Find where the given text appears and provide that cell's center as [X, Y] coordinate. 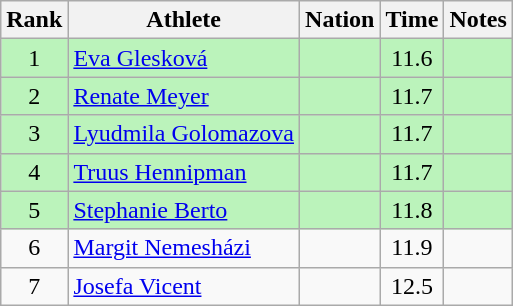
Renate Meyer [184, 96]
Stephanie Berto [184, 210]
11.9 [412, 248]
Rank [34, 20]
11.8 [412, 210]
Lyudmila Golomazova [184, 134]
2 [34, 96]
6 [34, 248]
Athlete [184, 20]
Nation [340, 20]
Eva Glesková [184, 58]
3 [34, 134]
Truus Hennipman [184, 172]
Time [412, 20]
Margit Nemesházi [184, 248]
5 [34, 210]
Josefa Vicent [184, 286]
7 [34, 286]
11.6 [412, 58]
Notes [478, 20]
12.5 [412, 286]
1 [34, 58]
4 [34, 172]
